Identify which cell holds the provided text, then report its (X, Y) central coordinate. 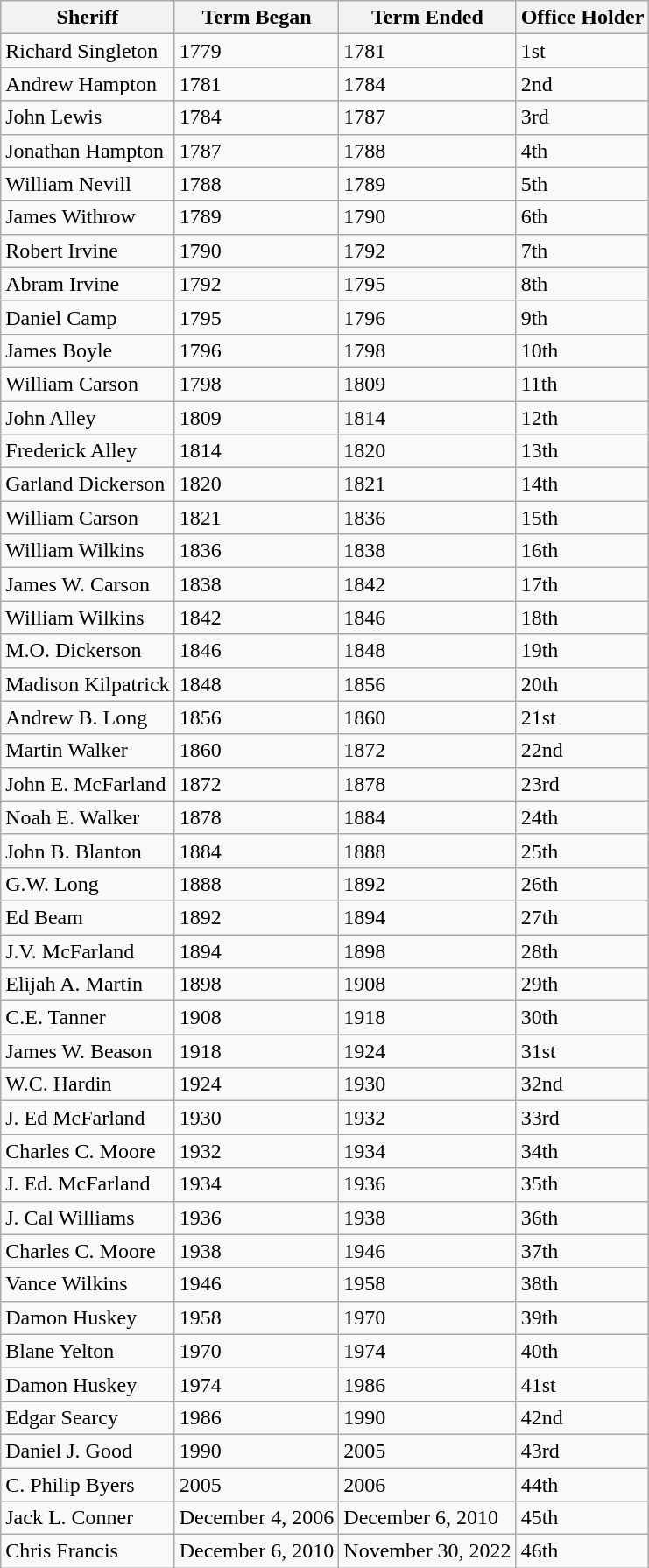
M.O. Dickerson (88, 651)
J. Cal Williams (88, 1218)
Robert Irvine (88, 251)
J. Ed McFarland (88, 1118)
November 30, 2022 (427, 1551)
17th (582, 584)
34th (582, 1151)
11th (582, 384)
31st (582, 1051)
Vance Wilkins (88, 1284)
Martin Walker (88, 751)
28th (582, 950)
33rd (582, 1118)
35th (582, 1184)
40th (582, 1351)
5th (582, 184)
8th (582, 284)
J.V. McFarland (88, 950)
Richard Singleton (88, 51)
Term Began (257, 18)
45th (582, 1518)
13th (582, 451)
W.C. Hardin (88, 1084)
December 4, 2006 (257, 1518)
21st (582, 717)
Office Holder (582, 18)
Chris Francis (88, 1551)
Jonathan Hampton (88, 151)
John Lewis (88, 117)
John Alley (88, 418)
Andrew Hampton (88, 84)
John B. Blanton (88, 851)
Garland Dickerson (88, 484)
20th (582, 684)
37th (582, 1251)
2nd (582, 84)
Madison Kilpatrick (88, 684)
19th (582, 651)
10th (582, 350)
Blane Yelton (88, 1351)
J. Ed. McFarland (88, 1184)
24th (582, 817)
Abram Irvine (88, 284)
Daniel J. Good (88, 1451)
16th (582, 551)
25th (582, 851)
29th (582, 985)
3rd (582, 117)
1779 (257, 51)
Elijah A. Martin (88, 985)
22nd (582, 751)
G.W. Long (88, 884)
C.E. Tanner (88, 1018)
7th (582, 251)
46th (582, 1551)
38th (582, 1284)
30th (582, 1018)
18th (582, 618)
James Withrow (88, 217)
Term Ended (427, 18)
44th (582, 1485)
39th (582, 1317)
Andrew B. Long (88, 717)
John E. McFarland (88, 784)
James W. Carson (88, 584)
Frederick Alley (88, 451)
James Boyle (88, 350)
C. Philip Byers (88, 1485)
43rd (582, 1451)
15th (582, 518)
4th (582, 151)
12th (582, 418)
23rd (582, 784)
Ed Beam (88, 917)
James W. Beason (88, 1051)
41st (582, 1384)
32nd (582, 1084)
2006 (427, 1485)
William Nevill (88, 184)
Noah E. Walker (88, 817)
Sheriff (88, 18)
6th (582, 217)
36th (582, 1218)
Daniel Camp (88, 317)
1st (582, 51)
26th (582, 884)
14th (582, 484)
Jack L. Conner (88, 1518)
9th (582, 317)
Edgar Searcy (88, 1417)
42nd (582, 1417)
27th (582, 917)
